Capture the cell that displays the provided text and extract its [x, y] central coordinate. 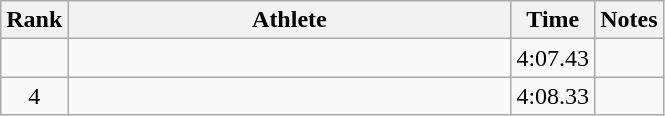
4 [34, 96]
Notes [629, 20]
Rank [34, 20]
Time [553, 20]
Athlete [290, 20]
4:08.33 [553, 96]
4:07.43 [553, 58]
